Pinpoint the cell where the given text exists, returning its (X, Y) midpoint coordinate. 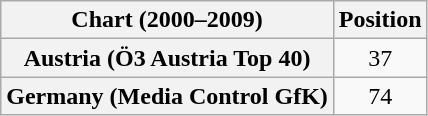
Germany (Media Control GfK) (168, 96)
Austria (Ö3 Austria Top 40) (168, 58)
74 (380, 96)
37 (380, 58)
Chart (2000–2009) (168, 20)
Position (380, 20)
